Search for the cell housing the specified text and yield its [x, y] center coordinate. 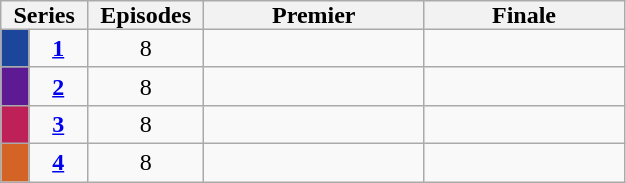
2 [58, 86]
Episodes [146, 15]
1 [58, 48]
Finale [524, 15]
4 [58, 162]
Premier [314, 15]
Series [44, 15]
3 [58, 124]
